Return the [X, Y] coordinate for the center point of the cell that contains the specified text.  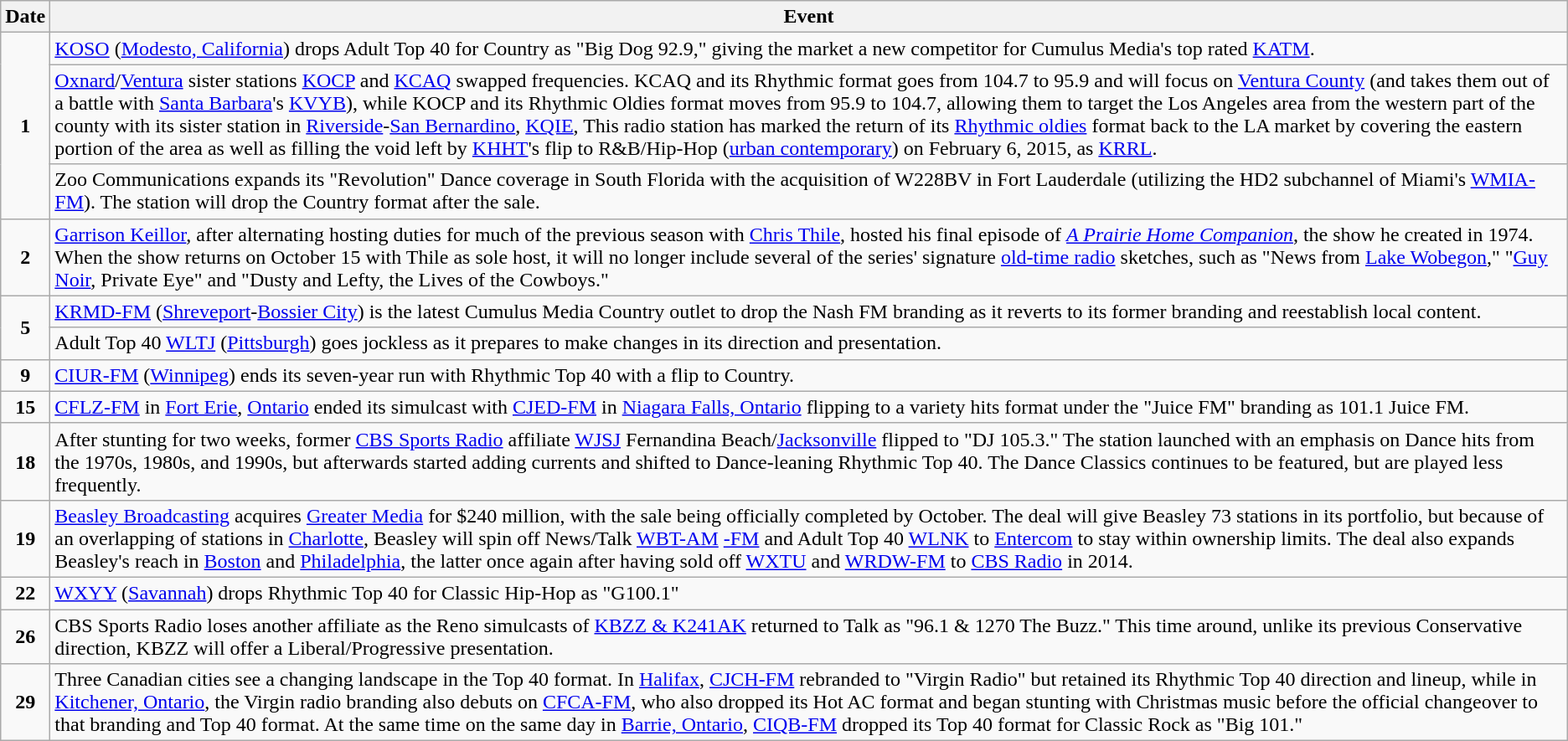
Date [25, 17]
CIUR-FM (Winnipeg) ends its seven-year run with Rhythmic Top 40 with a flip to Country. [809, 375]
KOSO (Modesto, California) drops Adult Top 40 for Country as "Big Dog 92.9," giving the market a new competitor for Cumulus Media's top rated KATM. [809, 49]
WXYY (Savannah) drops Rhythmic Top 40 for Classic Hip-Hop as "G100.1" [809, 593]
22 [25, 593]
Event [809, 17]
29 [25, 702]
1 [25, 126]
2 [25, 257]
15 [25, 407]
Adult Top 40 WLTJ (Pittsburgh) goes jockless as it prepares to make changes in its direction and presentation. [809, 343]
18 [25, 461]
9 [25, 375]
19 [25, 538]
5 [25, 327]
26 [25, 636]
